Find where the given text appears and provide that cell's center as [x, y] coordinate. 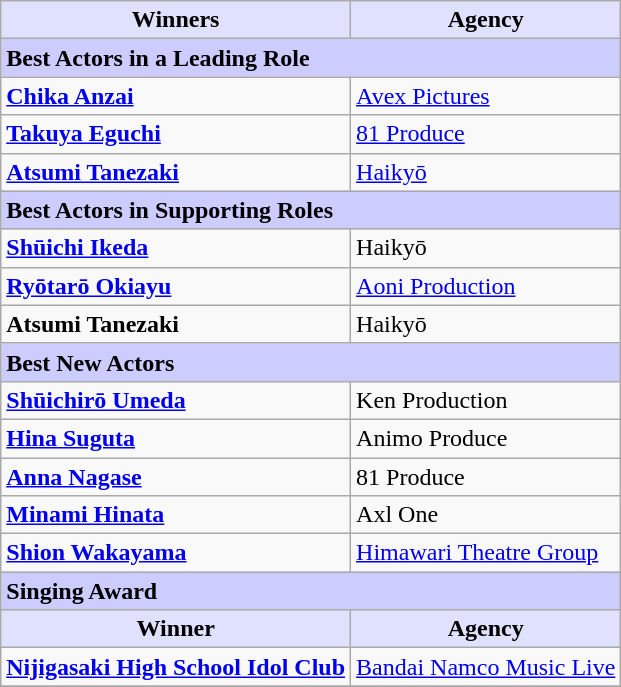
Anna Nagase [176, 477]
Minami Hinata [176, 515]
Best Actors in Supporting Roles [311, 210]
Nijigasaki High School Idol Club [176, 667]
Winner [176, 629]
Winners [176, 20]
Bandai Namco Music Live [486, 667]
Chika Anzai [176, 96]
Shion Wakayama [176, 553]
Singing Award [311, 591]
Ryōtarō Okiayu [176, 286]
Shūichi Ikeda [176, 248]
Hina Suguta [176, 438]
Avex Pictures [486, 96]
Best New Actors [311, 362]
Aoni Production [486, 286]
Himawari Theatre Group [486, 553]
Axl One [486, 515]
Best Actors in a Leading Role [311, 58]
Takuya Eguchi [176, 134]
Animo Produce [486, 438]
Shūichirō Umeda [176, 400]
Ken Production [486, 400]
